Search for the cell housing the specified text and yield its (x, y) center coordinate. 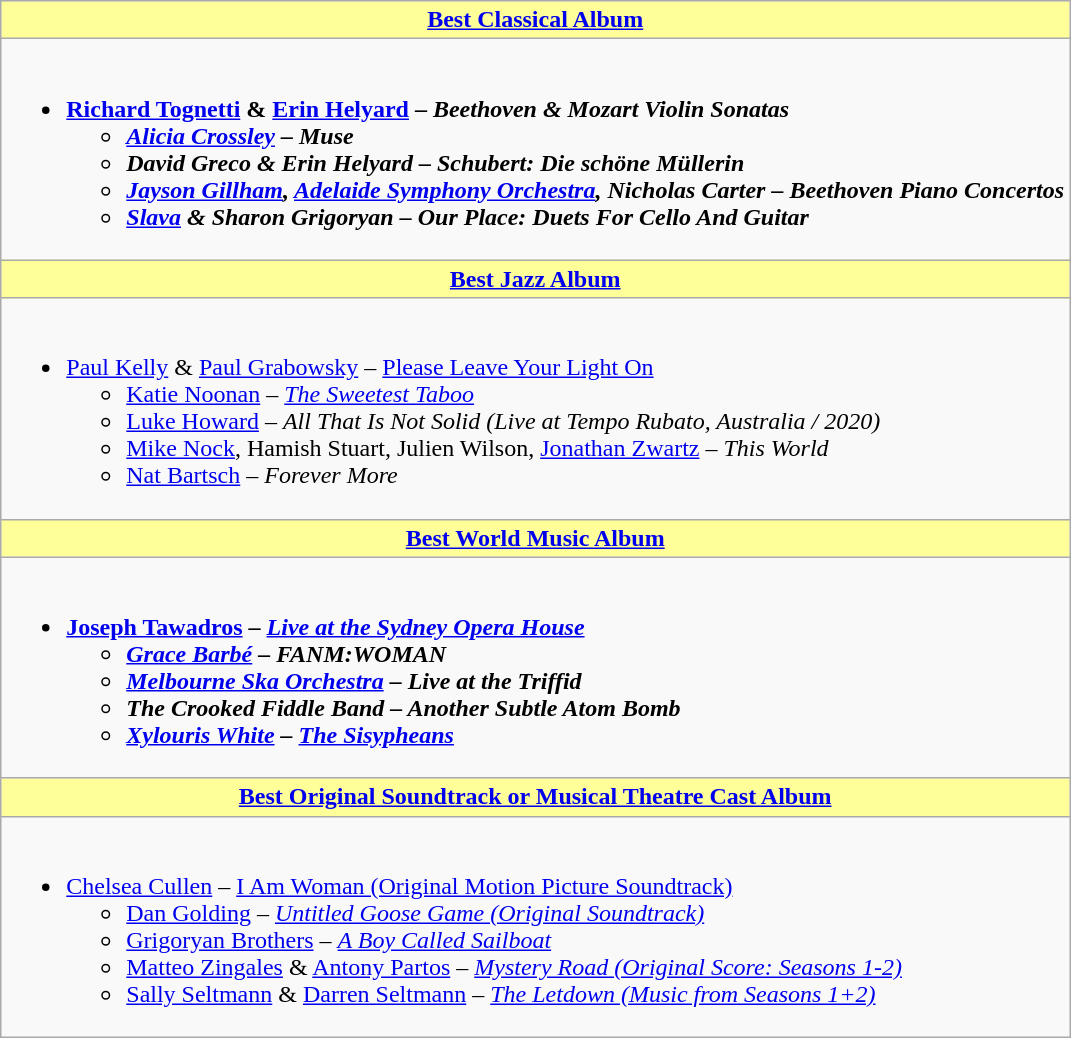
Best Classical Album (536, 20)
Best Jazz Album (536, 279)
Best Original Soundtrack or Musical Theatre Cast Album (536, 797)
Best World Music Album (536, 538)
